Capture the cell that displays the provided text and extract its (X, Y) central coordinate. 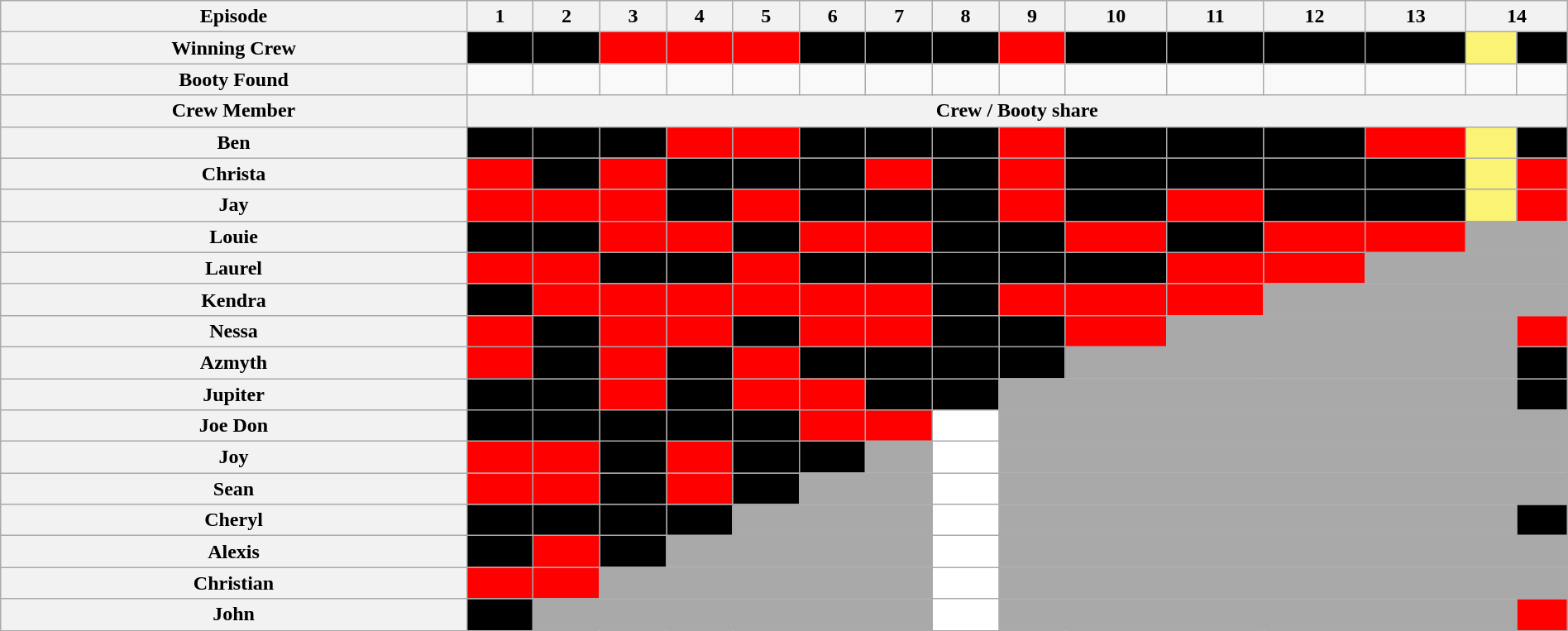
Crew Member (234, 111)
Christa (234, 174)
Ben (234, 142)
Christian (234, 583)
6 (832, 17)
Nessa (234, 331)
13 (1416, 17)
Joe Don (234, 426)
Crew / Booty share (1017, 111)
10 (1116, 17)
Alexis (234, 552)
Cheryl (234, 520)
Booty Found (234, 79)
Jupiter (234, 394)
2 (566, 17)
1 (500, 17)
14 (1517, 17)
Laurel (234, 268)
Jay (234, 205)
Louie (234, 237)
4 (700, 17)
Kendra (234, 299)
Winning Crew (234, 48)
Episode (234, 17)
3 (633, 17)
8 (965, 17)
9 (1032, 17)
John (234, 614)
Sean (234, 489)
12 (1314, 17)
7 (899, 17)
Joy (234, 457)
11 (1216, 17)
5 (766, 17)
Azmyth (234, 362)
